Determine the [x, y] coordinate at the center of the cell enclosing the given text.  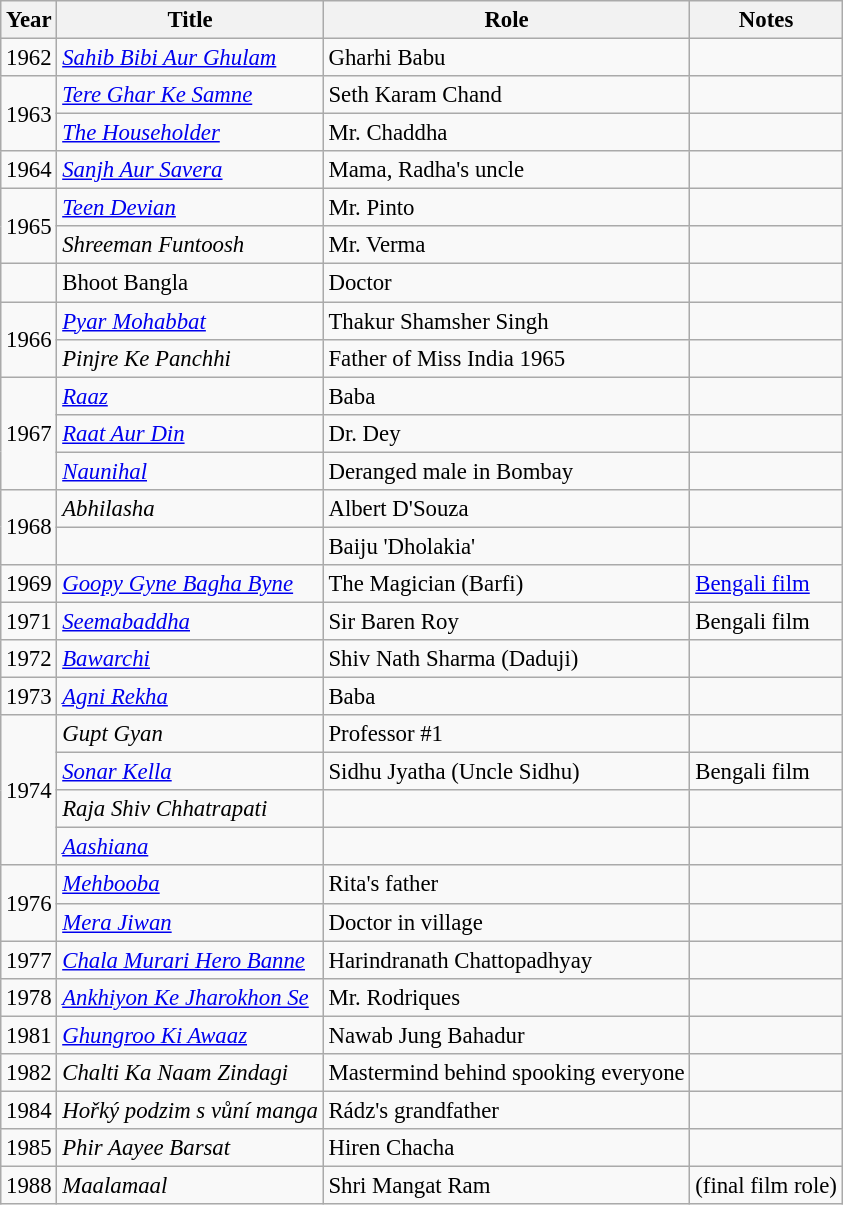
1976 [29, 904]
1963 [29, 114]
Gharhi Babu [506, 58]
Mama, Radha's uncle [506, 170]
Teen Devian [190, 208]
Doctor [506, 283]
Chalti Ka Naam Zindagi [190, 1073]
Professor #1 [506, 734]
1988 [29, 1185]
Pyar Mohabbat [190, 321]
Doctor in village [506, 922]
(final film role) [766, 1185]
1964 [29, 170]
Nawab Jung Bahadur [506, 1035]
Sidhu Jyatha (Uncle Sidhu) [506, 772]
Deranged male in Bombay [506, 471]
Harindranath Chattopadhyay [506, 960]
Dr. Dey [506, 433]
Hiren Chacha [506, 1148]
1977 [29, 960]
Seemabaddha [190, 621]
Thakur Shamsher Singh [506, 321]
Hořký podzim s vůní manga [190, 1110]
1978 [29, 997]
1985 [29, 1148]
Mera Jiwan [190, 922]
1962 [29, 58]
1973 [29, 697]
1971 [29, 621]
1967 [29, 434]
Title [190, 20]
The Magician (Barfi) [506, 584]
Mr. Pinto [506, 208]
Agni Rekha [190, 697]
Seth Karam Chand [506, 95]
Albert D'Souza [506, 509]
Gupt Gyan [190, 734]
Mehbooba [190, 885]
Naunihal [190, 471]
Sir Baren Roy [506, 621]
Shri Mangat Ram [506, 1185]
Notes [766, 20]
Mr. Verma [506, 245]
1965 [29, 226]
Abhilasha [190, 509]
1974 [29, 790]
1968 [29, 528]
Rita's father [506, 885]
Sanjh Aur Savera [190, 170]
1984 [29, 1110]
Phir Aayee Barsat [190, 1148]
Mastermind behind spooking everyone [506, 1073]
1969 [29, 584]
Chala Murari Hero Banne [190, 960]
Pinjre Ke Panchhi [190, 358]
1982 [29, 1073]
The Householder [190, 133]
Mr. Rodriques [506, 997]
1966 [29, 340]
Raja Shiv Chhatrapati [190, 809]
Tere Ghar Ke Samne [190, 95]
Bhoot Bangla [190, 283]
Ghungroo Ki Awaaz [190, 1035]
Raat Aur Din [190, 433]
Rádz's grandfather [506, 1110]
1981 [29, 1035]
Bawarchi [190, 659]
Father of Miss India 1965 [506, 358]
Baiju 'Dholakia' [506, 546]
Ankhiyon Ke Jharokhon Se [190, 997]
Sahib Bibi Aur Ghulam [190, 58]
Maalamaal [190, 1185]
Shiv Nath Sharma (Daduji) [506, 659]
Role [506, 20]
Mr. Chaddha [506, 133]
Year [29, 20]
1972 [29, 659]
Sonar Kella [190, 772]
Goopy Gyne Bagha Byne [190, 584]
Shreeman Funtoosh [190, 245]
Raaz [190, 396]
Aashiana [190, 847]
